Return the (X, Y) coordinate for the center point of the cell that contains the specified text.  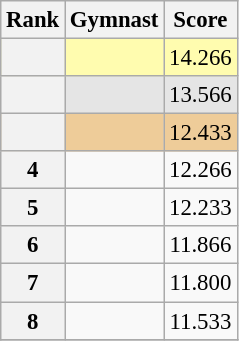
Gymnast (114, 20)
11.533 (200, 321)
5 (33, 208)
8 (33, 321)
Rank (33, 20)
13.566 (200, 95)
6 (33, 245)
11.866 (200, 245)
4 (33, 170)
7 (33, 283)
12.233 (200, 208)
14.266 (200, 58)
12.433 (200, 133)
Score (200, 20)
11.800 (200, 283)
12.266 (200, 170)
